For the text-containing cell, return its midpoint in (X, Y) coordinate format. 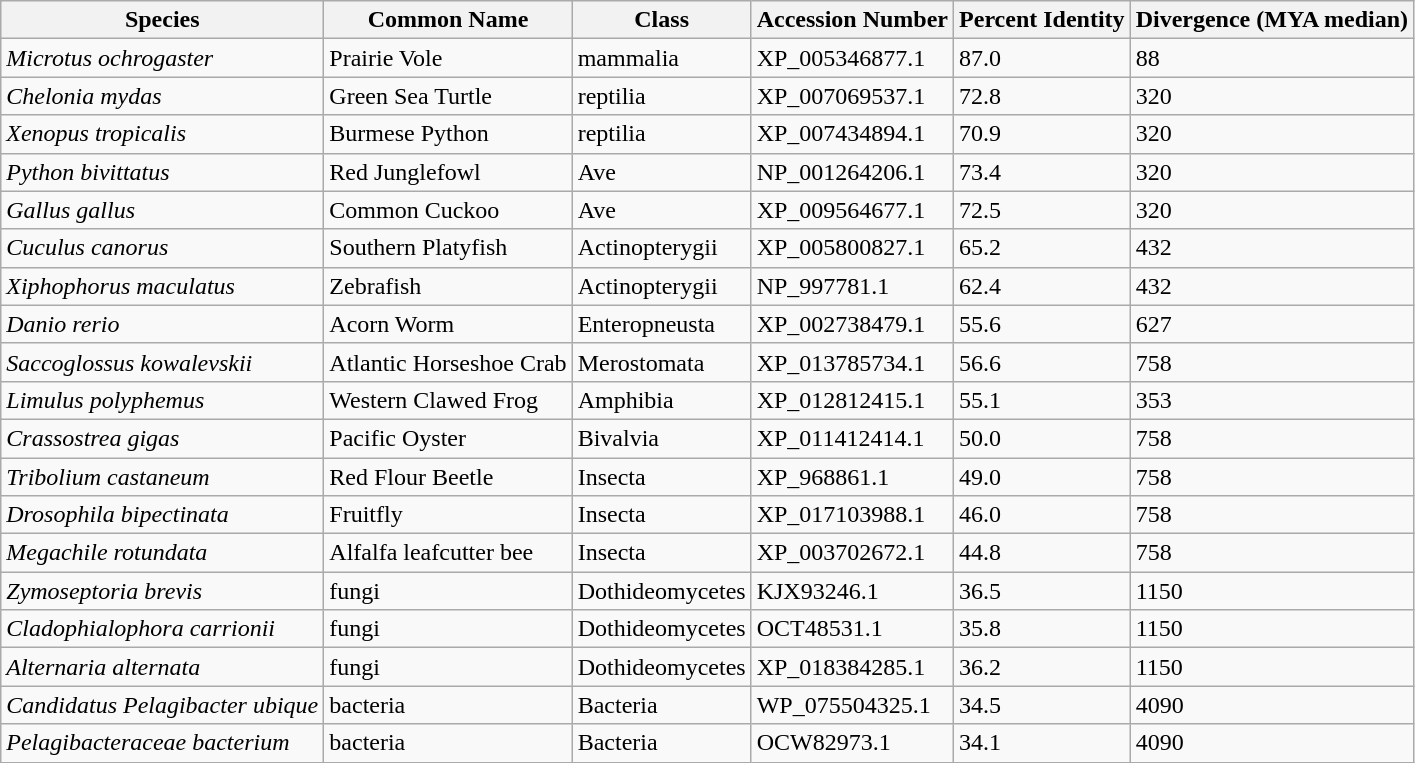
XP_009564677.1 (852, 210)
Microtus ochrogaster (162, 58)
36.2 (1042, 667)
72.8 (1042, 96)
Pelagibacteraceae bacterium (162, 743)
Cladophialophora carrionii (162, 629)
OCT48531.1 (852, 629)
Red Junglefowl (448, 172)
Pacific Oyster (448, 438)
70.9 (1042, 134)
Burmese Python (448, 134)
Accession Number (852, 20)
65.2 (1042, 248)
36.5 (1042, 591)
Percent Identity (1042, 20)
56.6 (1042, 362)
Amphibia (662, 400)
Red Flour Beetle (448, 477)
XP_007069537.1 (852, 96)
Atlantic Horseshoe Crab (448, 362)
OCW82973.1 (852, 743)
34.1 (1042, 743)
Candidatus Pelagibacter ubique (162, 705)
WP_075504325.1 (852, 705)
Merostomata (662, 362)
55.6 (1042, 324)
49.0 (1042, 477)
Western Clawed Frog (448, 400)
Common Name (448, 20)
XP_011412414.1 (852, 438)
XP_968861.1 (852, 477)
NP_997781.1 (852, 286)
Python bivittatus (162, 172)
46.0 (1042, 515)
34.5 (1042, 705)
Megachile rotundata (162, 553)
Cuculus canorus (162, 248)
88 (1272, 58)
627 (1272, 324)
KJX93246.1 (852, 591)
44.8 (1042, 553)
Green Sea Turtle (448, 96)
Gallus gallus (162, 210)
Southern Platyfish (448, 248)
Limulus polyphemus (162, 400)
Saccoglossus kowalevskii (162, 362)
Tribolium castaneum (162, 477)
Class (662, 20)
XP_007434894.1 (852, 134)
73.4 (1042, 172)
XP_012812415.1 (852, 400)
Xenopus tropicalis (162, 134)
Chelonia mydas (162, 96)
Acorn Worm (448, 324)
Danio rerio (162, 324)
55.1 (1042, 400)
XP_018384285.1 (852, 667)
Species (162, 20)
Common Cuckoo (448, 210)
Crassostrea gigas (162, 438)
XP_005346877.1 (852, 58)
87.0 (1042, 58)
Alternaria alternata (162, 667)
NP_001264206.1 (852, 172)
Fruitfly (448, 515)
mammalia (662, 58)
Zymoseptoria brevis (162, 591)
353 (1272, 400)
XP_003702672.1 (852, 553)
Zebrafish (448, 286)
72.5 (1042, 210)
XP_005800827.1 (852, 248)
Divergence (MYA median) (1272, 20)
XP_002738479.1 (852, 324)
Bivalvia (662, 438)
50.0 (1042, 438)
62.4 (1042, 286)
Drosophila bipectinata (162, 515)
XP_017103988.1 (852, 515)
Prairie Vole (448, 58)
XP_013785734.1 (852, 362)
Alfalfa leafcutter bee (448, 553)
Enteropneusta (662, 324)
35.8 (1042, 629)
Xiphophorus maculatus (162, 286)
